Extract the [x, y] coordinate from the center of the cell holding the provided text.  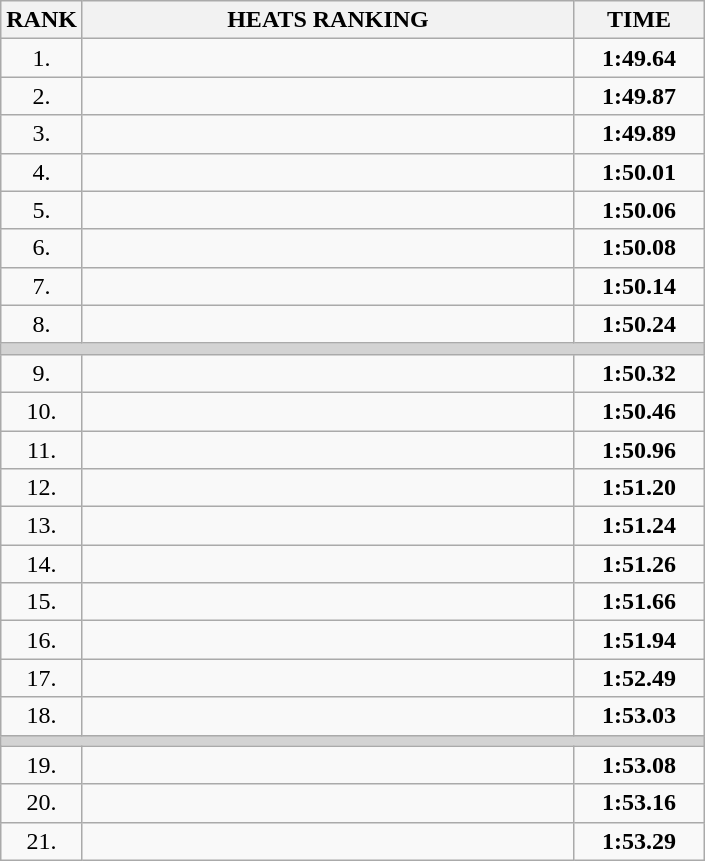
20. [42, 803]
1:50.08 [640, 248]
1:50.96 [640, 449]
3. [42, 134]
19. [42, 765]
1. [42, 58]
8. [42, 324]
14. [42, 564]
6. [42, 248]
1:51.94 [640, 640]
1:51.26 [640, 564]
1:53.03 [640, 716]
1:51.66 [640, 602]
1:50.32 [640, 373]
11. [42, 449]
17. [42, 678]
1:49.64 [640, 58]
1:49.89 [640, 134]
16. [42, 640]
HEATS RANKING [328, 20]
1:49.87 [640, 96]
1:51.20 [640, 488]
1:53.16 [640, 803]
1:50.14 [640, 286]
10. [42, 411]
TIME [640, 20]
1:53.08 [640, 765]
1:50.01 [640, 172]
1:50.46 [640, 411]
13. [42, 526]
2. [42, 96]
12. [42, 488]
1:53.29 [640, 841]
21. [42, 841]
7. [42, 286]
1:50.06 [640, 210]
1:51.24 [640, 526]
1:52.49 [640, 678]
9. [42, 373]
1:50.24 [640, 324]
RANK [42, 20]
15. [42, 602]
5. [42, 210]
18. [42, 716]
4. [42, 172]
